Determine the [x, y] coordinate at the center of the cell enclosing the given text.  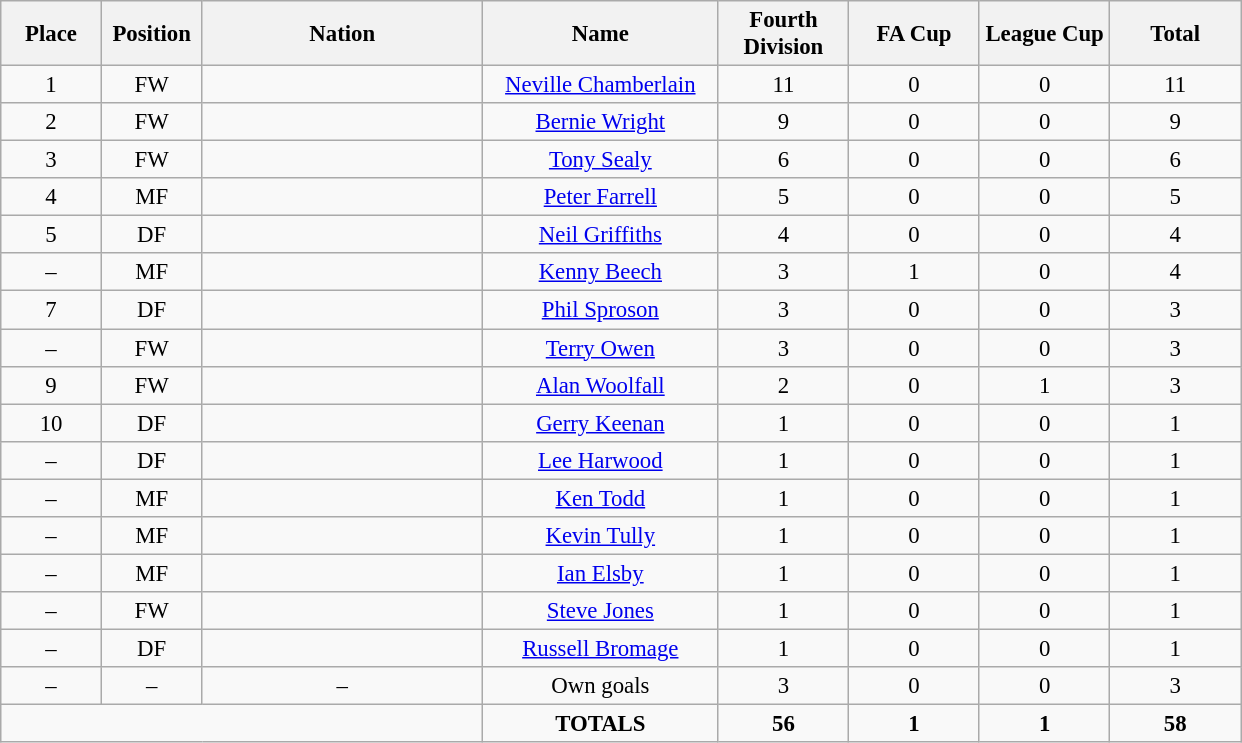
Phil Sproson [601, 310]
Russell Bromage [601, 648]
Kenny Beech [601, 273]
Gerry Keenan [601, 423]
FA Cup [914, 34]
Total [1176, 34]
Peter Farrell [601, 197]
Neville Chamberlain [601, 85]
Own goals [601, 686]
Lee Harwood [601, 460]
Place [52, 34]
Terry Owen [601, 348]
Position [152, 34]
Ian Elsby [601, 573]
7 [52, 310]
Steve Jones [601, 611]
League Cup [1044, 34]
Alan Woolfall [601, 385]
Ken Todd [601, 498]
56 [784, 724]
58 [1176, 724]
Neil Griffiths [601, 235]
Tony Sealy [601, 160]
Kevin Tully [601, 536]
TOTALS [601, 724]
Bernie Wright [601, 122]
Fourth Division [784, 34]
Name [601, 34]
Nation [342, 34]
10 [52, 423]
